Pinpoint the cell where the given text exists, returning its [X, Y] midpoint coordinate. 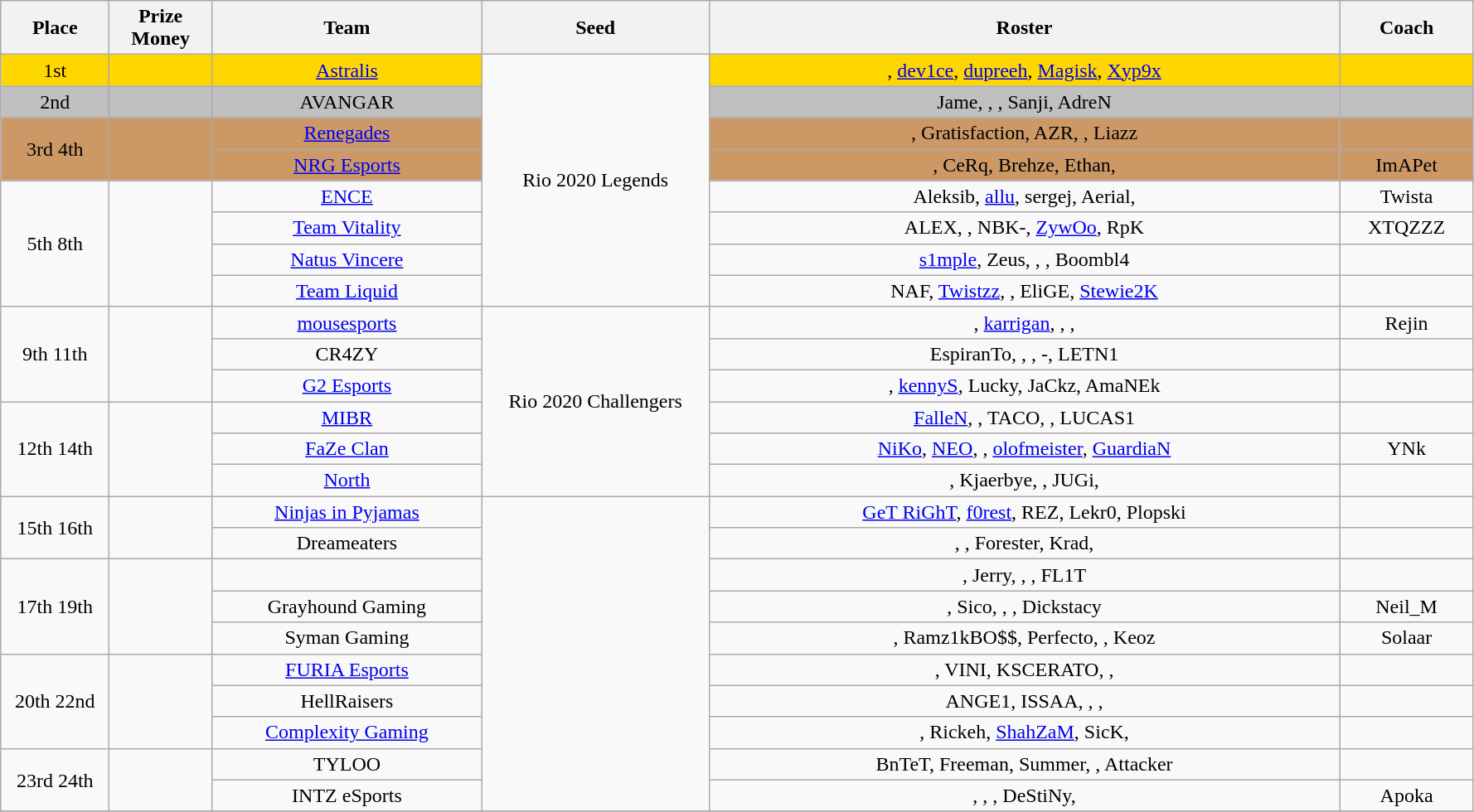
NAF, Twistzz, , EliGE, Stewie2K [1025, 291]
AVANGAR [347, 102]
, dev1ce, dupreeh, Magisk, Xyp9x [1025, 70]
3rd 4th [55, 149]
, , , DeStiNy, [1025, 795]
Astralis [347, 70]
ALEX, , NBK-, ZywOo, RpK [1025, 228]
Renegades [347, 133]
ImAPet [1406, 165]
Natus Vincere [347, 259]
CR4ZY [347, 354]
, , Forester, Krad, [1025, 544]
Coach [1406, 28]
FaZe Clan [347, 449]
12th 14th [55, 448]
ENCE [347, 196]
Rejin [1406, 322]
, Kjaerbye, , JUGi, [1025, 481]
15th 16th [55, 528]
5th 8th [55, 244]
BnTeT, Freeman, Summer, , Attacker [1025, 764]
, Gratisfaction, AZR, , Liazz [1025, 133]
Twista [1406, 196]
, VINI, KSCERATO, , [1025, 669]
Apoka [1406, 795]
HellRaisers [347, 701]
Dreameaters [347, 544]
, karrigan, , , [1025, 322]
, Jerry, , , FL1T [1025, 575]
Prize Money [161, 28]
23rd 24th [55, 780]
YNk [1406, 449]
s1mple, Zeus, , , Boombl4 [1025, 259]
Rio 2020 Legends [595, 181]
Neil_M [1406, 607]
17th 19th [55, 607]
Team [347, 28]
, kennyS, Lucky, JaCkz, AmaNEk [1025, 385]
Solaar [1406, 638]
Jame, , , Sanji, AdreN [1025, 102]
Seed [595, 28]
, Rickeh, ShahZaM, SicK, [1025, 732]
MIBR [347, 417]
1st [55, 70]
Syman Gaming [347, 638]
Team Vitality [347, 228]
2nd [55, 102]
, Ramz1kBO$$, Perfecto, , Keoz [1025, 638]
INTZ eSports [347, 795]
, Sico, , , Dickstacy [1025, 607]
XTQZZZ [1406, 228]
GeT RiGhT, f0rest, REZ, Lekr0, Plopski [1025, 512]
Aleksib, allu, sergej, Aerial, [1025, 196]
Grayhound Gaming [347, 607]
NiKo, NEO, , olofmeister, GuardiaN [1025, 449]
Rio 2020 Challengers [595, 401]
ANGE1, ISSAA, , , [1025, 701]
NRG Esports [347, 165]
North [347, 481]
Place [55, 28]
Roster [1025, 28]
Complexity Gaming [347, 732]
Team Liquid [347, 291]
EspiranTo, , , -, LETN1 [1025, 354]
20th 22nd [55, 701]
FURIA Esports [347, 669]
FalleN, , TACO, , LUCAS1 [1025, 417]
G2 Esports [347, 385]
TYLOO [347, 764]
9th 11th [55, 354]
mousesports [347, 322]
, CeRq, Brehze, Ethan, [1025, 165]
Ninjas in Pyjamas [347, 512]
